Extract the (X, Y) coordinate from the center of the cell holding the provided text.  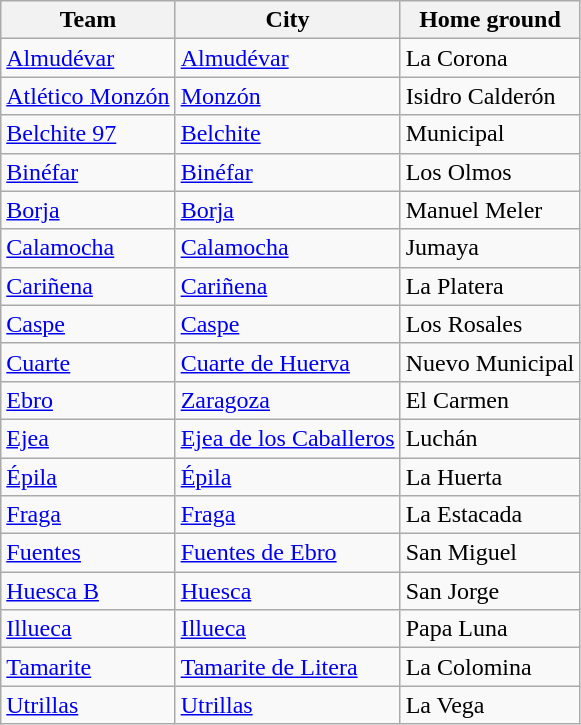
Jumaya (490, 248)
Home ground (490, 20)
La Vega (490, 705)
Huesca B (88, 591)
Atlético Monzón (88, 96)
Nuevo Municipal (490, 362)
Team (88, 20)
La Estacada (490, 515)
Los Rosales (490, 324)
La Huerta (490, 477)
Fuentes de Ebro (288, 553)
Luchán (490, 438)
Cuarte (88, 362)
Municipal (490, 134)
El Carmen (490, 400)
Monzón (288, 96)
Zaragoza (288, 400)
Belchite (288, 134)
Ebro (88, 400)
Papa Luna (490, 629)
Manuel Meler (490, 210)
Ejea (88, 438)
La Platera (490, 286)
Tamarite (88, 667)
Isidro Calderón (490, 96)
San Jorge (490, 591)
Belchite 97 (88, 134)
Huesca (288, 591)
San Miguel (490, 553)
Fuentes (88, 553)
Tamarite de Litera (288, 667)
La Corona (490, 58)
Ejea de los Caballeros (288, 438)
City (288, 20)
La Colomina (490, 667)
Cuarte de Huerva (288, 362)
Los Olmos (490, 172)
